Extract the (X, Y) coordinate from the center of the cell holding the provided text.  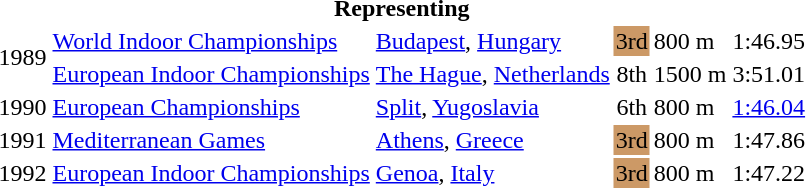
World Indoor Championships (211, 41)
8th (632, 74)
Split, Yugoslavia (492, 107)
6th (632, 107)
Budapest, Hungary (492, 41)
Athens, Greece (492, 140)
European Championships (211, 107)
The Hague, Netherlands (492, 74)
1500 m (690, 74)
Mediterranean Games (211, 140)
Genoa, Italy (492, 173)
